Determine the [X, Y] coordinate at the center of the cell enclosing the given text.  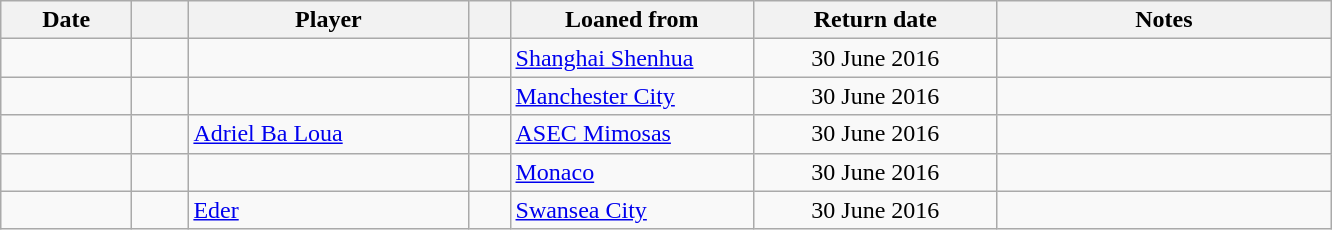
Player [328, 20]
Date [66, 20]
Swansea City [632, 210]
Loaned from [632, 20]
Shanghai Shenhua [632, 58]
Monaco [632, 172]
Eder [328, 210]
Adriel Ba Loua [328, 134]
Notes [1164, 20]
Manchester City [632, 96]
Return date [876, 20]
ASEC Mimosas [632, 134]
